Extract the [x, y] coordinate from the center of the cell holding the provided text.  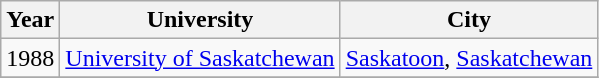
University of Saskatchewan [200, 58]
University [200, 20]
Saskatoon, Saskatchewan [469, 58]
1988 [30, 58]
City [469, 20]
Year [30, 20]
